Locate the cell with the specified text and output its [X, Y] center coordinate. 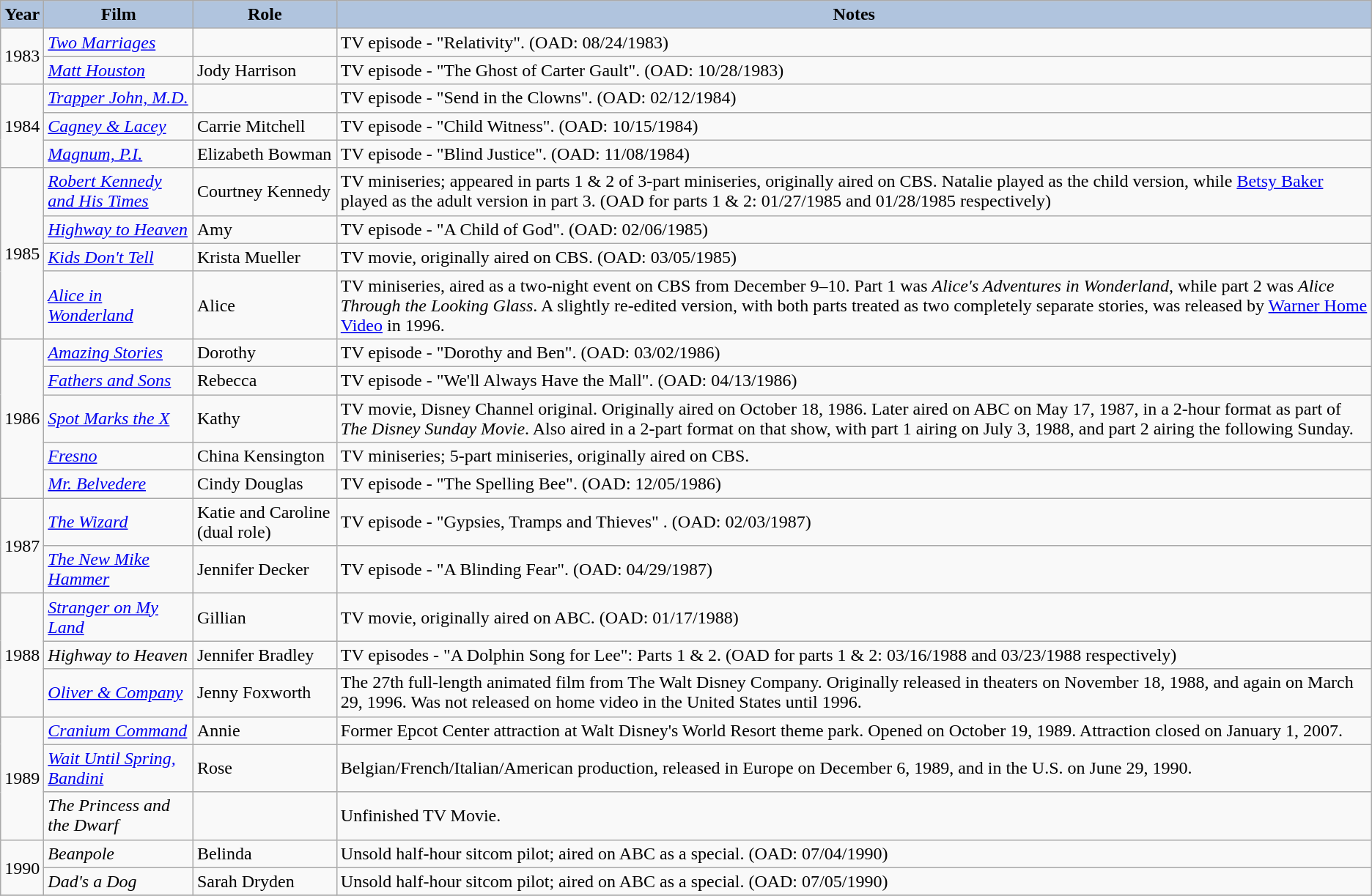
The Wizard [119, 522]
The New Mike Hammer [119, 570]
Sarah Dryden [265, 881]
Role [265, 15]
TV episode - "Gypsies, Tramps and Thieves" . (OAD: 02/03/1987) [854, 522]
Kathy [265, 418]
Spot Marks the X [119, 418]
Belinda [265, 854]
Cindy Douglas [265, 484]
TV episode - "We'll Always Have the Mall". (OAD: 04/13/1986) [854, 380]
Jennifer Bradley [265, 655]
Courtney Kennedy [265, 192]
TV episode - "Dorothy and Ben". (OAD: 03/02/1986) [854, 352]
Gillian [265, 617]
1983 [22, 56]
TV episodes - "A Dolphin Song for Lee": Parts 1 & 2. (OAD for parts 1 & 2: 03/16/1988 and 03/23/1988 respectively) [854, 655]
Mr. Belvedere [119, 484]
Dorothy [265, 352]
Jody Harrison [265, 70]
Year [22, 15]
TV episode - "Child Witness". (OAD: 10/15/1984) [854, 126]
Film [119, 15]
TV episode - "A Blinding Fear". (OAD: 04/29/1987) [854, 570]
Katie and Caroline (dual role) [265, 522]
Robert Kennedy and His Times [119, 192]
Matt Houston [119, 70]
Stranger on My Land [119, 617]
Alice [265, 305]
Annie [265, 730]
Beanpole [119, 854]
Fresno [119, 456]
China Kensington [265, 456]
TV movie, originally aired on CBS. (OAD: 03/05/1985) [854, 257]
Unsold half-hour sitcom pilot; aired on ABC as a special. (OAD: 07/05/1990) [854, 881]
Notes [854, 15]
Unfinished TV Movie. [854, 816]
Cagney & Lacey [119, 126]
Fathers and Sons [119, 380]
TV episode - "Blind Justice". (OAD: 11/08/1984) [854, 154]
1984 [22, 126]
Rose [265, 768]
TV episode - "The Ghost of Carter Gault". (OAD: 10/28/1983) [854, 70]
Jenny Foxworth [265, 693]
Krista Mueller [265, 257]
Amy [265, 229]
Amazing Stories [119, 352]
TV episode - "A Child of God". (OAD: 02/06/1985) [854, 229]
The Princess and the Dwarf [119, 816]
TV episode - "The Spelling Bee". (OAD: 12/05/1986) [854, 484]
TV miniseries; 5-part miniseries, originally aired on CBS. [854, 456]
Rebecca [265, 380]
Trapper John, M.D. [119, 98]
TV movie, originally aired on ABC. (OAD: 01/17/1988) [854, 617]
Jennifer Decker [265, 570]
1989 [22, 778]
1990 [22, 867]
TV episode - "Send in the Clowns". (OAD: 02/12/1984) [854, 98]
1986 [22, 418]
Kids Don't Tell [119, 257]
Wait Until Spring, Bandini [119, 768]
1988 [22, 655]
Cranium Command [119, 730]
Elizabeth Bowman [265, 154]
Former Epcot Center attraction at Walt Disney's World Resort theme park. Opened on October 19, 1989. Attraction closed on January 1, 2007. [854, 730]
Alice in Wonderland [119, 305]
Carrie Mitchell [265, 126]
1985 [22, 253]
Oliver & Company [119, 693]
Belgian/French/Italian/American production, released in Europe on December 6, 1989, and in the U.S. on June 29, 1990. [854, 768]
Two Marriages [119, 42]
Dad's a Dog [119, 881]
1987 [22, 546]
Unsold half-hour sitcom pilot; aired on ABC as a special. (OAD: 07/04/1990) [854, 854]
Magnum, P.I. [119, 154]
TV episode - "Relativity". (OAD: 08/24/1983) [854, 42]
